Provide the (x, y) coordinate of the cell's center where the given text is located.  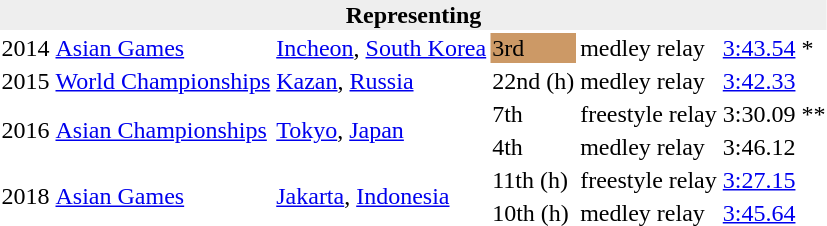
2016 (26, 130)
22nd (h) (534, 81)
2014 (26, 48)
Representing (414, 15)
World Championships (163, 81)
Kazan, Russia (382, 81)
Asian Championships (163, 130)
Tokyo, Japan (382, 130)
Incheon, South Korea (382, 48)
3:46.12 (774, 147)
7th (534, 114)
Asian Games (163, 48)
4th (534, 147)
2015 (26, 81)
3:30.09 ** (774, 114)
3:27.15 (774, 180)
11th (h) (534, 180)
3:42.33 (774, 81)
3:43.54 * (774, 48)
3rd (534, 48)
